Pinpoint the cell where the given text exists, returning its [X, Y] midpoint coordinate. 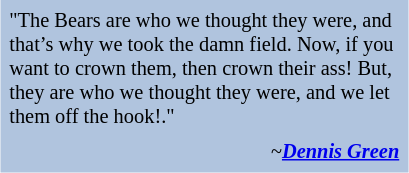
~Dennis Green [204, 152]
